Return the (x, y) coordinate for the center point of the cell that contains the specified text.  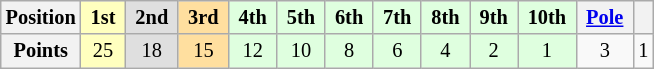
5th (301, 17)
9th (494, 17)
3 (604, 51)
10th (547, 17)
7th (397, 17)
10 (301, 51)
8 (349, 51)
1st (104, 17)
2nd (152, 17)
8th (445, 17)
4th (253, 17)
25 (104, 51)
Pole (604, 17)
12 (253, 51)
Position (41, 17)
Points (41, 51)
15 (203, 51)
18 (152, 51)
6th (349, 17)
4 (445, 51)
3rd (203, 17)
2 (494, 51)
6 (397, 51)
